Determine the (X, Y) coordinate at the center of the cell enclosing the given text.  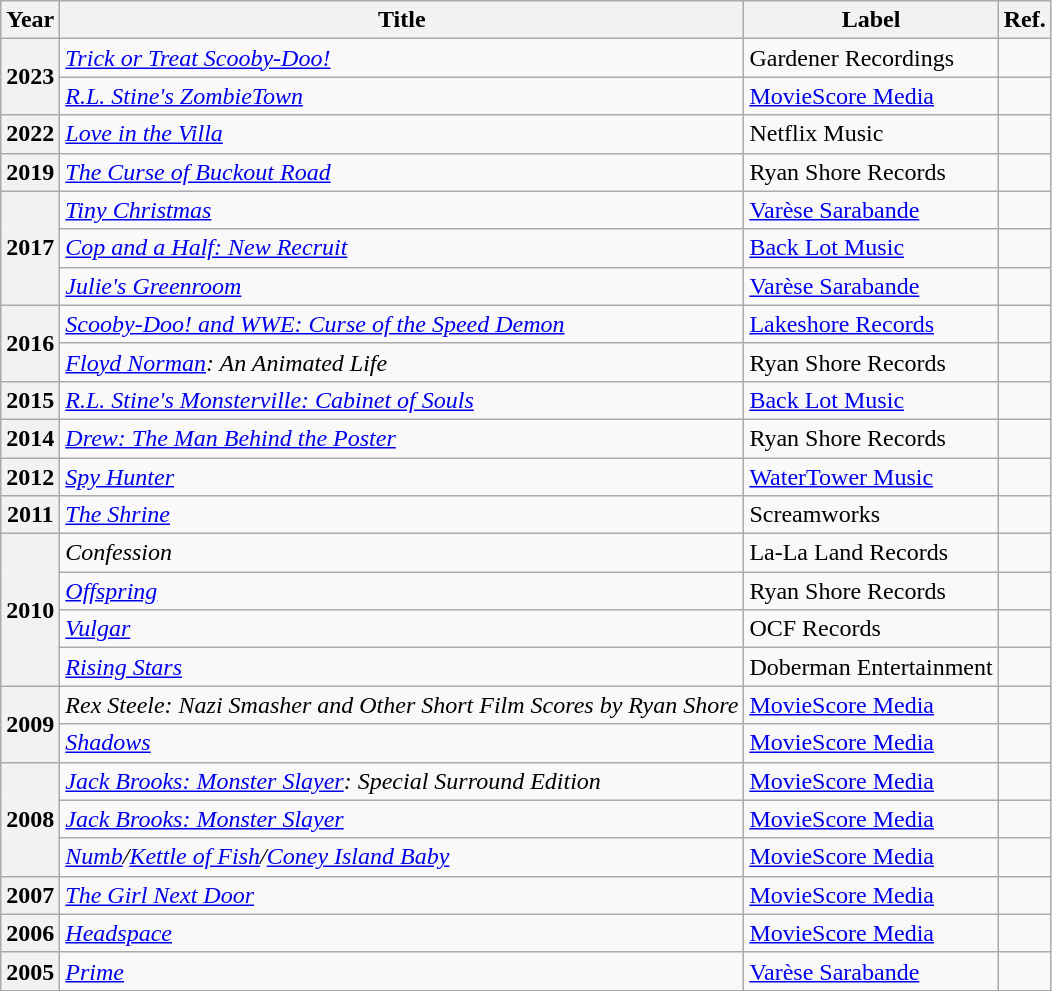
2005 (30, 971)
Vulgar (402, 629)
Ref. (1024, 20)
Headspace (402, 933)
2016 (30, 343)
La-La Land Records (871, 553)
2019 (30, 172)
Label (871, 20)
2014 (30, 438)
Confession (402, 553)
2011 (30, 515)
Trick or Treat Scooby-Doo! (402, 58)
Shadows (402, 743)
OCF Records (871, 629)
Cop and a Half: New Recruit (402, 248)
Tiny Christmas (402, 210)
WaterTower Music (871, 477)
R.L. Stine's Monsterville: Cabinet of Souls (402, 400)
Gardener Recordings (871, 58)
Jack Brooks: Monster Slayer: Special Surround Edition (402, 781)
Netflix Music (871, 134)
Numb/Kettle of Fish/Coney Island Baby (402, 857)
Spy Hunter (402, 477)
The Girl Next Door (402, 895)
Doberman Entertainment (871, 667)
R.L. Stine's ZombieTown (402, 96)
2023 (30, 77)
The Curse of Buckout Road (402, 172)
Floyd Norman: An Animated Life (402, 362)
Rising Stars (402, 667)
Julie's Greenroom (402, 286)
2012 (30, 477)
2017 (30, 248)
2008 (30, 819)
The Shrine (402, 515)
Year (30, 20)
Rex Steele: Nazi Smasher and Other Short Film Scores by Ryan Shore (402, 705)
Title (402, 20)
Screamworks (871, 515)
2010 (30, 610)
Love in the Villa (402, 134)
Lakeshore Records (871, 324)
Prime (402, 971)
Offspring (402, 591)
2015 (30, 400)
Jack Brooks: Monster Slayer (402, 819)
Drew: The Man Behind the Poster (402, 438)
Scooby-Doo! and WWE: Curse of the Speed Demon (402, 324)
2009 (30, 724)
2007 (30, 895)
2022 (30, 134)
2006 (30, 933)
